Pinpoint the cell where the given text exists, returning its (x, y) midpoint coordinate. 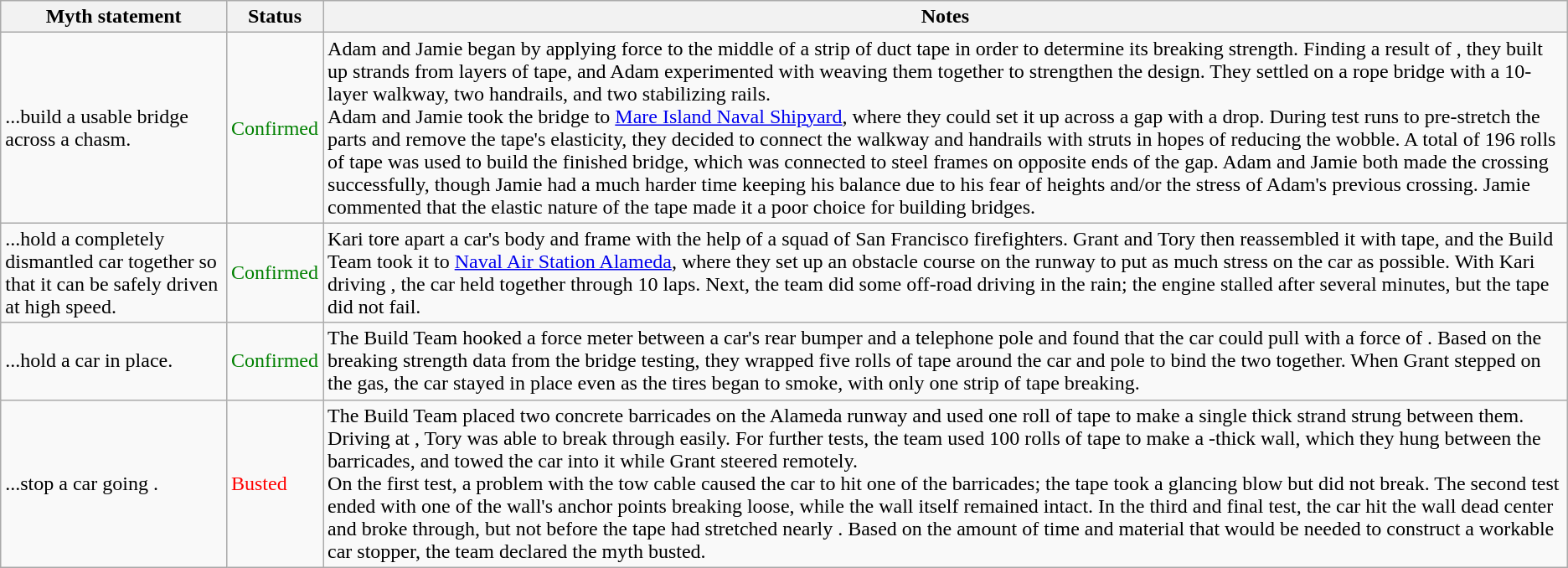
Busted (275, 483)
Myth statement (114, 17)
...stop a car going . (114, 483)
...hold a completely dismantled car together so that it can be safely driven at high speed. (114, 273)
Notes (946, 17)
Status (275, 17)
...hold a car in place. (114, 361)
...build a usable bridge across a chasm. (114, 127)
